Search for the cell housing the specified text and yield its [X, Y] center coordinate. 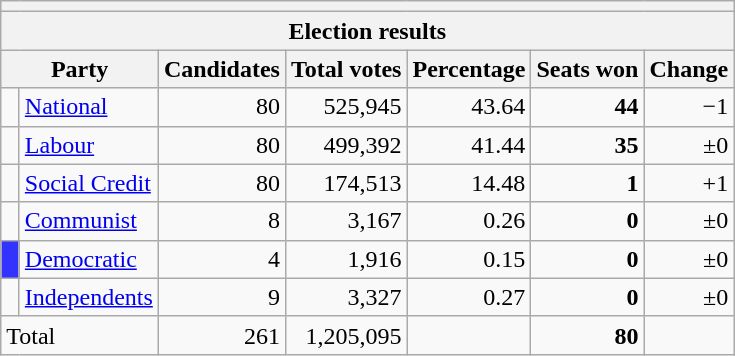
National [88, 107]
Communist [88, 221]
9 [222, 297]
174,513 [346, 183]
35 [588, 145]
44 [588, 107]
525,945 [346, 107]
Labour [88, 145]
Total [80, 335]
1,916 [346, 259]
Change [689, 69]
−1 [689, 107]
Total votes [346, 69]
Seats won [588, 69]
261 [222, 335]
0.15 [469, 259]
1 [588, 183]
14.48 [469, 183]
41.44 [469, 145]
499,392 [346, 145]
Democratic [88, 259]
+1 [689, 183]
Election results [368, 31]
3,167 [346, 221]
4 [222, 259]
0.26 [469, 221]
8 [222, 221]
0.27 [469, 297]
43.64 [469, 107]
Independents [88, 297]
Party [80, 69]
1,205,095 [346, 335]
Candidates [222, 69]
3,327 [346, 297]
Social Credit [88, 183]
Percentage [469, 69]
